Output the [x, y] coordinate of the center of the cell containing the given text.  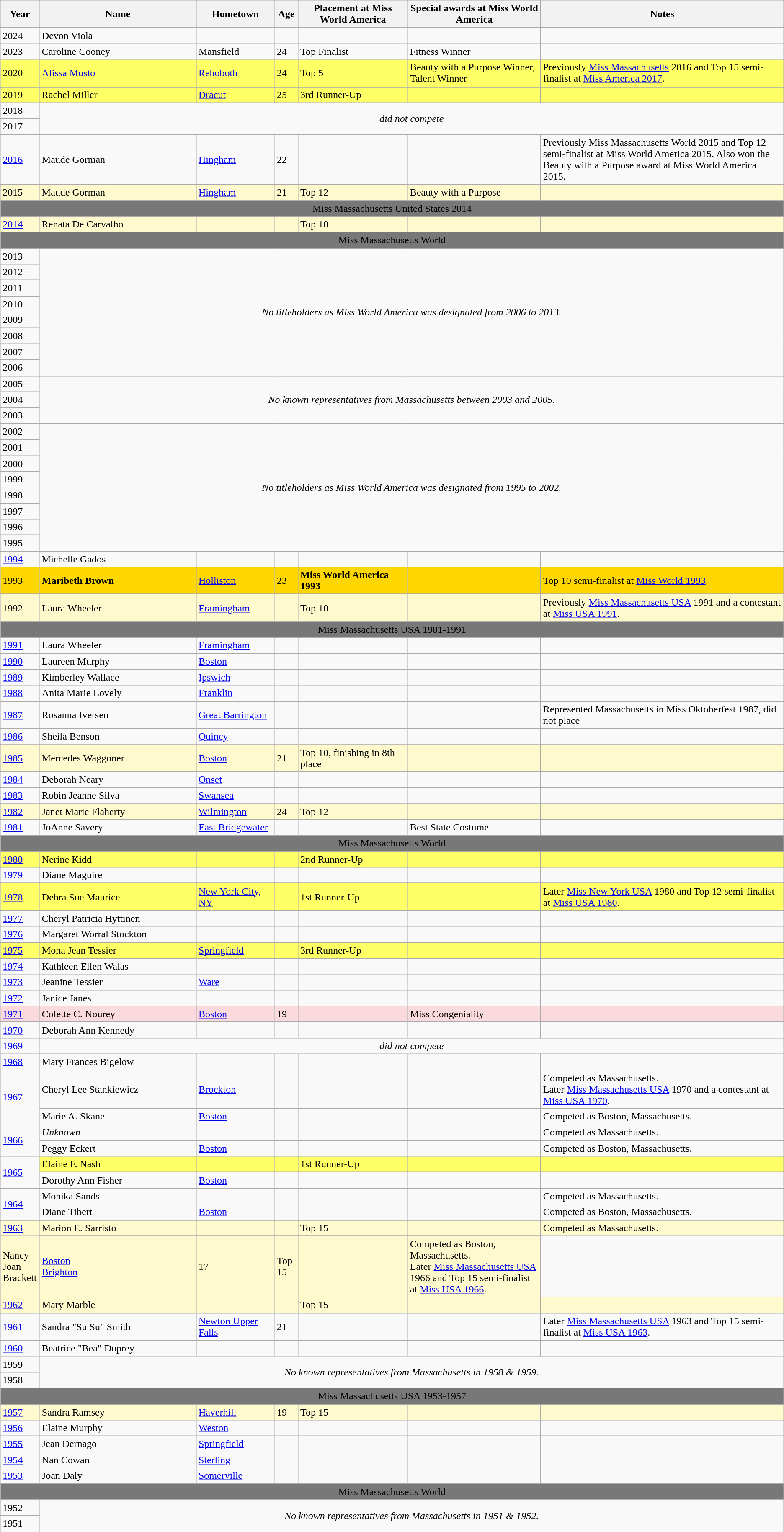
2004 [20, 400]
Beauty with a Purpose Winner, Talent Winner [474, 73]
Miss Massachusetts USA 1981-1991 [392, 629]
Miss Congeniality [474, 1014]
Marie A. Skane [118, 1117]
1987 [20, 714]
Sandra Ramsey [118, 1412]
1959 [20, 1364]
Colette C. Nourey [118, 1014]
No titleholders as Miss World America was designated from 1995 to 2002. [411, 487]
Year [20, 14]
1964 [20, 1204]
2011 [20, 288]
1991 [20, 645]
1983 [20, 795]
Beatrice "Bea" Duprey [118, 1348]
Top 10, finishing in 8th place [353, 758]
2016 [20, 159]
1965 [20, 1172]
Miss Massachusetts United States 2014 [392, 208]
1974 [20, 966]
1973 [20, 982]
Mansfield [235, 52]
Dracut [235, 95]
2012 [20, 272]
Marion E. Sarristo [118, 1228]
Nerine Kidd [118, 859]
Debra Sue Maurice [118, 897]
Anita Marie Lovely [118, 693]
1955 [20, 1444]
1958 [20, 1380]
No known representatives from Massachusetts in 1951 & 1952. [411, 1516]
2001 [20, 447]
Monika Sands [118, 1196]
2009 [20, 320]
1993 [20, 580]
2023 [20, 52]
Renata De Carvalho [118, 224]
1954 [20, 1460]
Sheila Benson [118, 736]
Haverhill [235, 1412]
Unknown [118, 1132]
2007 [20, 352]
1989 [20, 677]
2003 [20, 415]
Elaine Murphy [118, 1428]
25 [286, 95]
Notes [662, 14]
22 [286, 159]
Top Finalist [353, 52]
1967 [20, 1097]
Janice Janes [118, 998]
Jean Dernago [118, 1444]
1962 [20, 1305]
1969 [20, 1046]
Peggy Eckert [118, 1148]
Diane Maguire [118, 875]
Franklin [235, 693]
1971 [20, 1014]
2020 [20, 73]
Age [286, 14]
Miss Massachusetts USA 1953-1957 [392, 1396]
East Bridgewater [235, 828]
1976 [20, 934]
Devon Viola [118, 36]
Mary Marble [118, 1305]
Beauty with a Purpose [474, 192]
Mary Frances Bigelow [118, 1062]
1998 [20, 495]
1975 [20, 950]
1980 [20, 859]
1972 [20, 998]
Ware [235, 982]
Cheryl Patricia Hyttinen [118, 918]
2017 [20, 126]
1968 [20, 1062]
Mercedes Waggoner [118, 758]
2019 [20, 95]
Best State Costume [474, 828]
Competed as Massachusetts.Later Miss Massachusetts USA 1970 and a contestant at Miss USA 1970. [662, 1089]
Great Barrington [235, 714]
Somerville [235, 1476]
Rachel Miller [118, 95]
Joan Daly [118, 1476]
Fitness Winner [474, 52]
Diane Tibert [118, 1212]
Sterling [235, 1460]
Kimberley Wallace [118, 677]
2015 [20, 192]
1994 [20, 559]
2000 [20, 463]
No known representatives from Massachusetts in 1958 & 1959. [411, 1372]
Later Miss New York USA 1980 and Top 12 semi-finalist at Miss USA 1980. [662, 897]
Weston [235, 1428]
Laureen Murphy [118, 661]
Janet Marie Flaherty [118, 811]
23 [286, 580]
Robin Jeanne Silva [118, 795]
Brockton [235, 1089]
Placement at Miss World America [353, 14]
Ipswich [235, 677]
1963 [20, 1228]
1995 [20, 543]
17 [235, 1266]
Newton Upper Falls [235, 1327]
Mona Jean Tessier [118, 950]
JoAnne Savery [118, 828]
Swansea [235, 795]
Maribeth Brown [118, 580]
2002 [20, 431]
1978 [20, 897]
Sandra "Su Su" Smith [118, 1327]
1957 [20, 1412]
1951 [20, 1524]
Kathleen Ellen Walas [118, 966]
1985 [20, 758]
Elaine F. Nash [118, 1164]
Previously Miss Massachusetts 2016 and Top 15 semi-finalist at Miss America 2017. [662, 73]
1952 [20, 1508]
Special awards at Miss World America [474, 14]
1997 [20, 511]
Rosanna Iversen [118, 714]
1981 [20, 828]
No known representatives from Massachusetts between 2003 and 2005. [411, 400]
1953 [20, 1476]
1966 [20, 1140]
1984 [20, 779]
Previously Miss Massachusetts USA 1991 and a contestant at Miss USA 1991. [662, 608]
Caroline Cooney [118, 52]
No titleholders as Miss World America was designated from 2006 to 2013. [411, 312]
Nancy Joan Brackett [20, 1266]
2010 [20, 304]
2nd Runner-Up [353, 859]
Represented Massachusetts in Miss Oktoberfest 1987, did not place [662, 714]
BostonBrighton [118, 1266]
Rehoboth [235, 73]
1999 [20, 479]
1992 [20, 608]
1977 [20, 918]
Wilmington [235, 811]
1982 [20, 811]
Top 10 semi-finalist at Miss World 1993. [662, 580]
Competed as Boston, Massachusetts.Later Miss Massachusetts USA 1966 and Top 15 semi-finalist at Miss USA 1966. [474, 1266]
Later Miss Massachusetts USA 1963 and Top 15 semi-finalist at Miss USA 1963. [662, 1327]
1961 [20, 1327]
1979 [20, 875]
2013 [20, 256]
1990 [20, 661]
Holliston [235, 580]
Quincy [235, 736]
1988 [20, 693]
Alissa Musto [118, 73]
2014 [20, 224]
1960 [20, 1348]
1996 [20, 527]
Cheryl Lee Stankiewicz [118, 1089]
Dorothy Ann Fisher [118, 1180]
2005 [20, 384]
Onset [235, 779]
2008 [20, 336]
Miss World America 1993 [353, 580]
Jeanine Tessier [118, 982]
Hometown [235, 14]
Deborah Neary [118, 779]
New York City, NY [235, 897]
Nan Cowan [118, 1460]
Top 5 [353, 73]
2006 [20, 368]
Margaret Worral Stockton [118, 934]
1956 [20, 1428]
1986 [20, 736]
1970 [20, 1030]
Deborah Ann Kennedy [118, 1030]
Name [118, 14]
2018 [20, 111]
Michelle Gados [118, 559]
2024 [20, 36]
